From the cell containing the given text, extract its center point as [X, Y] coordinate. 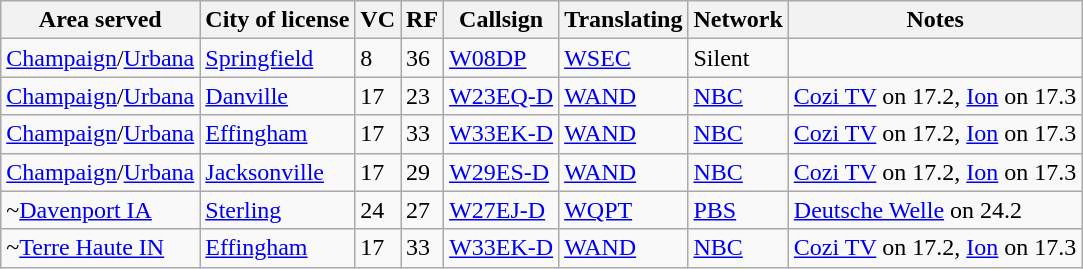
City of license [278, 20]
WQPT [624, 210]
Area served [100, 20]
~Davenport IA [100, 210]
Network [738, 20]
8 [378, 58]
PBS [738, 210]
Silent [738, 58]
VC [378, 20]
Springfield [278, 58]
Danville [278, 96]
W27EJ-D [502, 210]
Notes [935, 20]
RF [422, 20]
27 [422, 210]
36 [422, 58]
23 [422, 96]
Translating [624, 20]
~Terre Haute IN [100, 248]
24 [378, 210]
Callsign [502, 20]
29 [422, 172]
WSEC [624, 58]
Jacksonville [278, 172]
Deutsche Welle on 24.2 [935, 210]
W29ES-D [502, 172]
Sterling [278, 210]
W23EQ-D [502, 96]
W08DP [502, 58]
